Provide the (x, y) coordinate of the cell's center where the given text is located.  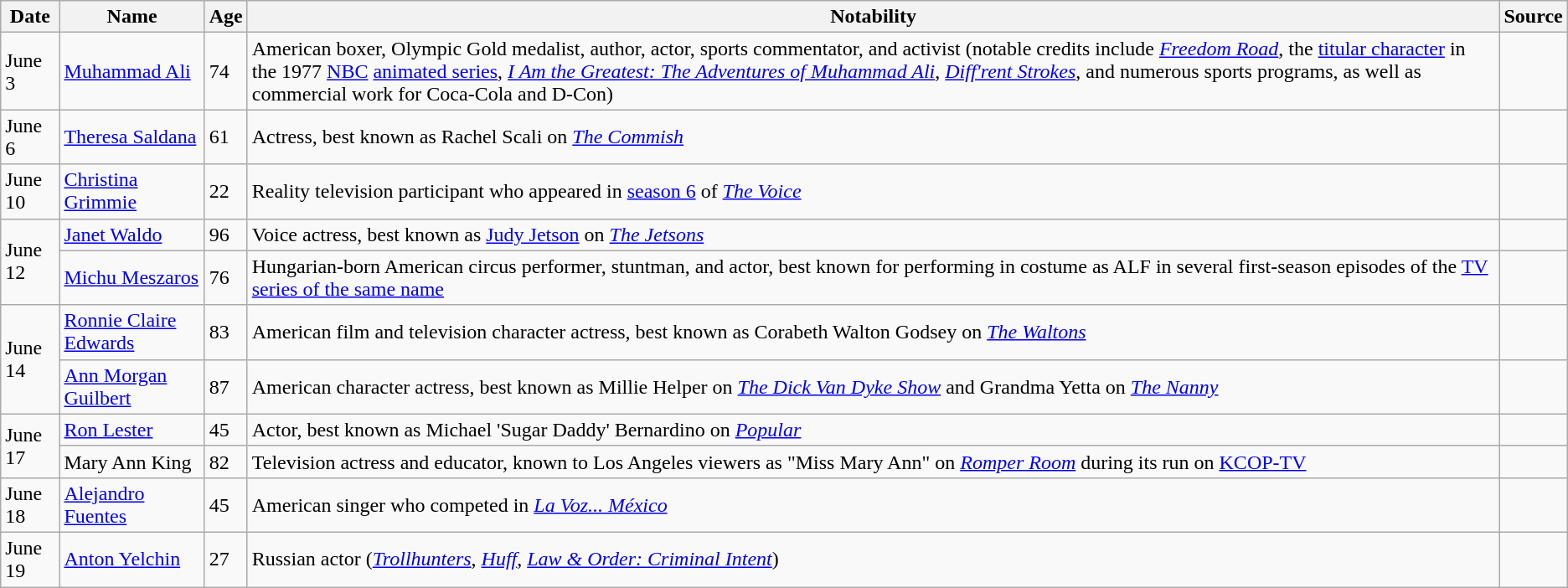
American character actress, best known as Millie Helper on The Dick Van Dyke Show and Grandma Yetta on The Nanny (873, 387)
June 12 (30, 261)
Ann Morgan Guilbert (132, 387)
Janet Waldo (132, 235)
Actor, best known as Michael 'Sugar Daddy' Bernardino on Popular (873, 430)
Mary Ann King (132, 462)
Ron Lester (132, 430)
Anton Yelchin (132, 560)
Ronnie Claire Edwards (132, 332)
76 (226, 278)
June 3 (30, 71)
Name (132, 17)
22 (226, 191)
74 (226, 71)
June 19 (30, 560)
Source (1533, 17)
83 (226, 332)
Theresa Saldana (132, 137)
American film and television character actress, best known as Corabeth Walton Godsey on The Waltons (873, 332)
Television actress and educator, known to Los Angeles viewers as "Miss Mary Ann" on Romper Room during its run on KCOP-TV (873, 462)
96 (226, 235)
61 (226, 137)
June 10 (30, 191)
American singer who competed in La Voz... México (873, 504)
Notability (873, 17)
Age (226, 17)
87 (226, 387)
Actress, best known as Rachel Scali on The Commish (873, 137)
Russian actor (Trollhunters, Huff, Law & Order: Criminal Intent) (873, 560)
Reality television participant who appeared in season 6 of The Voice (873, 191)
Alejandro Fuentes (132, 504)
82 (226, 462)
Voice actress, best known as Judy Jetson on The Jetsons (873, 235)
Date (30, 17)
Muhammad Ali (132, 71)
June 14 (30, 359)
27 (226, 560)
Michu Meszaros (132, 278)
June 6 (30, 137)
June 18 (30, 504)
Christina Grimmie (132, 191)
June 17 (30, 446)
